From the cell containing the given text, extract its center point as [x, y] coordinate. 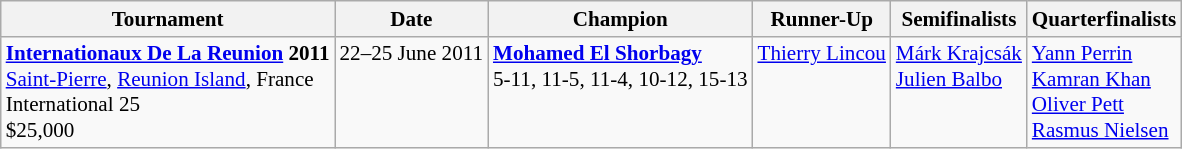
Runner-Up [822, 18]
Semifinalists [959, 18]
Date [412, 18]
22–25 June 2011 [412, 92]
Tournament [168, 18]
Champion [620, 18]
Márk Krajcsák Julien Balbo [959, 92]
Quarterfinalists [1104, 18]
Mohamed El Shorbagy5-11, 11-5, 11-4, 10-12, 15-13 [620, 92]
Thierry Lincou [822, 92]
Internationaux De La Reunion 2011 Saint-Pierre, Reunion Island, FranceInternational 25$25,000 [168, 92]
Yann Perrin Kamran Khan Oliver Pett Rasmus Nielsen [1104, 92]
